For the text-containing cell, return its midpoint in [x, y] coordinate format. 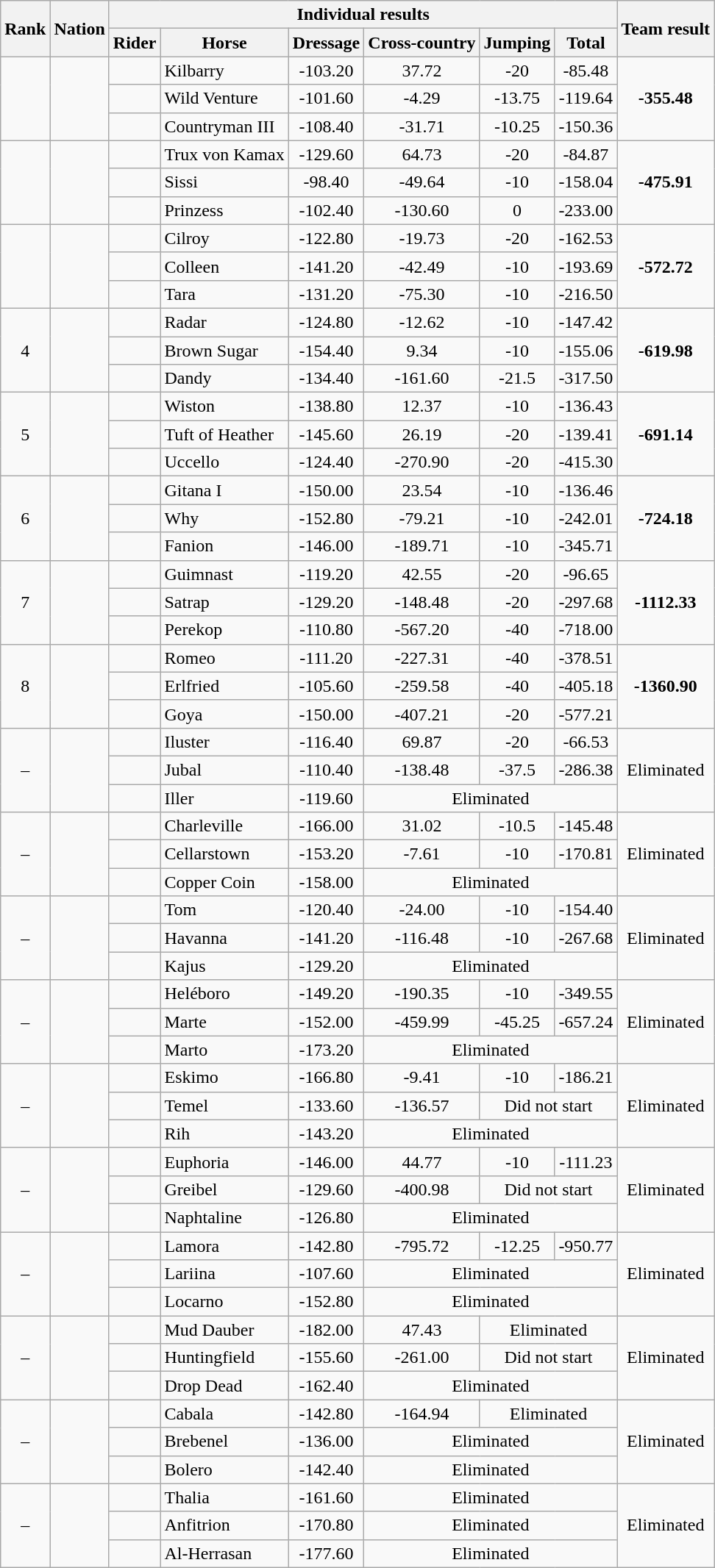
31.02 [422, 826]
64.73 [422, 154]
-24.00 [422, 910]
Brown Sugar [224, 351]
-130.60 [422, 210]
44.77 [422, 1161]
-116.40 [327, 742]
-152.00 [327, 1022]
-13.75 [517, 99]
-164.94 [422, 1414]
6 [25, 518]
-126.80 [327, 1217]
-119.60 [327, 798]
Marto [224, 1050]
37.72 [422, 71]
Gitana I [224, 490]
-120.40 [327, 910]
-170.80 [327, 1525]
-619.98 [666, 350]
-1112.33 [666, 602]
-317.50 [586, 379]
Nation [79, 29]
-116.48 [422, 938]
-261.00 [422, 1358]
-7.61 [422, 854]
-415.30 [586, 462]
-124.80 [327, 322]
-155.06 [586, 351]
Fanion [224, 546]
Dandy [224, 379]
-107.60 [327, 1274]
-270.90 [422, 462]
-345.71 [586, 546]
-355.48 [666, 99]
-110.40 [327, 770]
Al-Herrasan [224, 1553]
Lariina [224, 1274]
-19.73 [422, 238]
Tuft of Heather [224, 434]
Marte [224, 1022]
-145.48 [586, 826]
Dressage [327, 43]
-166.00 [327, 826]
-162.53 [586, 238]
-111.20 [327, 658]
-572.72 [666, 266]
Guimnast [224, 574]
-158.00 [327, 882]
-378.51 [586, 658]
-138.80 [327, 407]
Cellarstown [224, 854]
-111.23 [586, 1161]
-105.60 [327, 686]
-21.5 [517, 379]
-567.20 [422, 630]
Satrap [224, 602]
Thalia [224, 1497]
Prinzess [224, 210]
-193.69 [586, 266]
Romeo [224, 658]
-1360.90 [666, 686]
-108.40 [327, 126]
Tom [224, 910]
-173.20 [327, 1050]
-186.21 [586, 1078]
-691.14 [666, 434]
-122.80 [327, 238]
-190.35 [422, 994]
Rank [25, 29]
-136.43 [586, 407]
Heléboro [224, 994]
4 [25, 350]
-950.77 [586, 1246]
47.43 [422, 1330]
Temel [224, 1106]
Anfitrion [224, 1525]
-227.31 [422, 658]
Brebenel [224, 1442]
-136.00 [327, 1442]
Wiston [224, 407]
-138.48 [422, 770]
Jubal [224, 770]
Jumping [517, 43]
Colleen [224, 266]
-142.40 [327, 1469]
-10.5 [517, 826]
-37.5 [517, 770]
Tara [224, 294]
-400.98 [422, 1189]
Uccello [224, 462]
Team result [666, 29]
0 [517, 210]
8 [25, 686]
-475.91 [666, 182]
-9.41 [422, 1078]
-139.41 [586, 434]
Euphoria [224, 1161]
-407.21 [422, 714]
-577.21 [586, 714]
-12.62 [422, 322]
-145.60 [327, 434]
Bolero [224, 1469]
-177.60 [327, 1553]
Havanna [224, 938]
-657.24 [586, 1022]
-42.49 [422, 266]
-158.04 [586, 182]
Sissi [224, 182]
Rider [135, 43]
-349.55 [586, 994]
Trux von Kamax [224, 154]
Goya [224, 714]
-136.57 [422, 1106]
Charleville [224, 826]
-98.40 [327, 182]
Wild Venture [224, 99]
-147.42 [586, 322]
-134.40 [327, 379]
-189.71 [422, 546]
-149.20 [327, 994]
-124.40 [327, 462]
Kilbarry [224, 71]
-150.36 [586, 126]
5 [25, 434]
-286.38 [586, 770]
Total [586, 43]
Iluster [224, 742]
-170.81 [586, 854]
-405.18 [586, 686]
Cross-country [422, 43]
Drop Dead [224, 1386]
-182.00 [327, 1330]
Mud Dauber [224, 1330]
Greibel [224, 1189]
Countryman III [224, 126]
26.19 [422, 434]
Horse [224, 43]
-31.71 [422, 126]
-233.00 [586, 210]
-216.50 [586, 294]
Why [224, 518]
-242.01 [586, 518]
-119.64 [586, 99]
-133.60 [327, 1106]
Locarno [224, 1302]
-102.40 [327, 210]
-155.60 [327, 1358]
-267.68 [586, 938]
-110.80 [327, 630]
Perekop [224, 630]
-153.20 [327, 854]
-259.58 [422, 686]
42.55 [422, 574]
Radar [224, 322]
23.54 [422, 490]
-75.30 [422, 294]
-49.64 [422, 182]
7 [25, 602]
Erlfried [224, 686]
Cilroy [224, 238]
-718.00 [586, 630]
Cabala [224, 1414]
Lamora [224, 1246]
-724.18 [666, 518]
-166.80 [327, 1078]
Rih [224, 1134]
-79.21 [422, 518]
-459.99 [422, 1022]
-148.48 [422, 602]
Naphtaline [224, 1217]
-96.65 [586, 574]
Huntingfield [224, 1358]
-84.87 [586, 154]
-297.68 [586, 602]
-85.48 [586, 71]
Copper Coin [224, 882]
Eskimo [224, 1078]
-131.20 [327, 294]
-119.20 [327, 574]
12.37 [422, 407]
-795.72 [422, 1246]
Individual results [363, 15]
-101.60 [327, 99]
69.87 [422, 742]
Iller [224, 798]
-12.25 [517, 1246]
-45.25 [517, 1022]
Kajus [224, 966]
-162.40 [327, 1386]
-143.20 [327, 1134]
-103.20 [327, 71]
-10.25 [517, 126]
-4.29 [422, 99]
-66.53 [586, 742]
-136.46 [586, 490]
9.34 [422, 351]
